For the text-containing cell, return its midpoint in (X, Y) coordinate format. 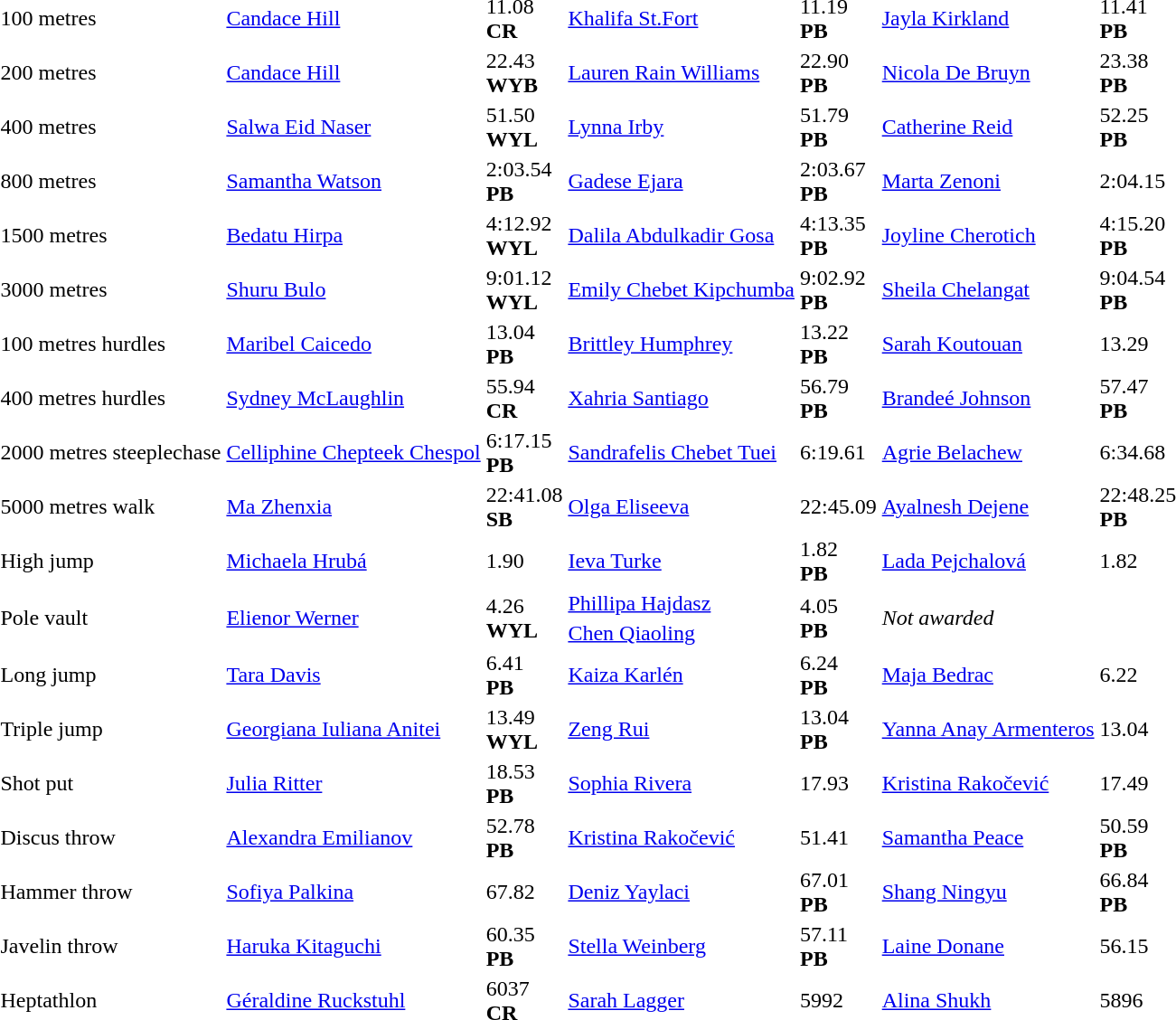
Maja Bedrac (988, 675)
Ayalnesh Dejene (988, 506)
Stella Weinberg (682, 946)
Candace Hill (353, 72)
Sydney McLaughlin (353, 398)
Catherine Reid (988, 127)
Sophia Rivera (682, 783)
Olga Eliseeva (682, 506)
Laine Donane (988, 946)
Nicola De Bruyn (988, 72)
Not awarded (988, 619)
Sofiya Palkina (353, 892)
Samantha Watson (353, 181)
22.90PB (839, 72)
67.82 (524, 892)
Brittley Humphrey (682, 344)
22.43WYB (524, 72)
4.26WYL (524, 619)
Tara Davis (353, 675)
18.53PB (524, 783)
Salwa Eid Naser (353, 127)
Kaiza Karlén (682, 675)
Ieva Turke (682, 561)
Lynna Irby (682, 127)
52.78PB (524, 837)
4:12.92WYL (524, 235)
1.82PB (839, 561)
Bedatu Hirpa (353, 235)
Lauren Rain Williams (682, 72)
Julia Ritter (353, 783)
55.94CR (524, 398)
Joyline Cherotich (988, 235)
Elienor Werner (353, 619)
Marta Zenoni (988, 181)
Sheila Chelangat (988, 289)
9:02.92PB (839, 289)
22:45.09 (839, 506)
22:41.08SB (524, 506)
51.79PB (839, 127)
Agrie Belachew (988, 452)
Phillipa Hajdasz (682, 603)
2:03.67PB (839, 181)
6:17.15PB (524, 452)
Maribel Caicedo (353, 344)
51.41 (839, 837)
Haruka Kitaguchi (353, 946)
Yanna Anay Armenteros (988, 729)
57.11PB (839, 946)
67.01PB (839, 892)
Sarah Koutouan (988, 344)
51.50WYL (524, 127)
Shang Ningyu (988, 892)
60.35PB (524, 946)
56.79PB (839, 398)
Sandrafelis Chebet Tuei (682, 452)
6.24PB (839, 675)
6.41PB (524, 675)
Gadese Ejara (682, 181)
13.49WYL (524, 729)
Brandeé Johnson (988, 398)
Shuru Bulo (353, 289)
Zeng Rui (682, 729)
Georgiana Iuliana Anitei (353, 729)
Celliphine Chepteek Chespol (353, 452)
Deniz Yaylaci (682, 892)
Lada Pejchalová (988, 561)
4.05PB (839, 619)
Ma Zhenxia (353, 506)
Alexandra Emilianov (353, 837)
9:01.12WYL (524, 289)
4:13.35PB (839, 235)
17.93 (839, 783)
13.22PB (839, 344)
1.90 (524, 561)
Michaela Hrubá (353, 561)
Xahria Santiago (682, 398)
2:03.54PB (524, 181)
Emily Chebet Kipchumba (682, 289)
Chen Qiaoling (682, 633)
6:19.61 (839, 452)
Dalila Abdulkadir Gosa (682, 235)
Samantha Peace (988, 837)
